Determine the [x, y] coordinate at the center of the cell enclosing the given text.  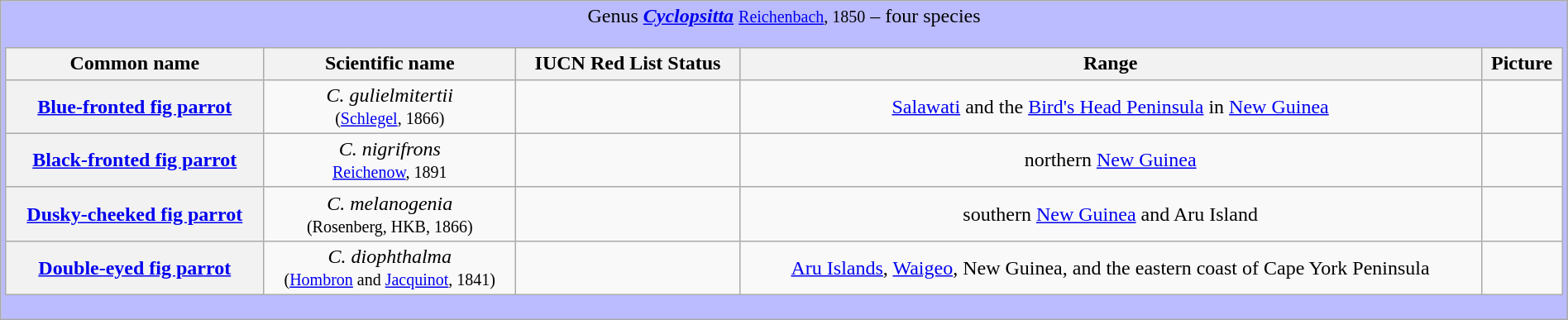
northern New Guinea [1110, 160]
Salawati and the Bird's Head Peninsula in New Guinea [1110, 106]
C. melanogenia (Rosenberg, HKB, 1866) [390, 213]
Common name [135, 64]
Black-fronted fig parrot [135, 160]
Range [1110, 64]
Picture [1522, 64]
Scientific name [390, 64]
southern New Guinea and Aru Island [1110, 213]
Blue-fronted fig parrot [135, 106]
C. diophthalma (Hombron and Jacquinot, 1841) [390, 268]
Double-eyed fig parrot [135, 268]
C. gulielmitertii (Schlegel, 1866) [390, 106]
Aru Islands, Waigeo, New Guinea, and the eastern coast of Cape York Peninsula [1110, 268]
C. nigrifrons Reichenow, 1891 [390, 160]
Dusky-cheeked fig parrot [135, 213]
IUCN Red List Status [628, 64]
